Return [x, y] of the center of cell containing provided text 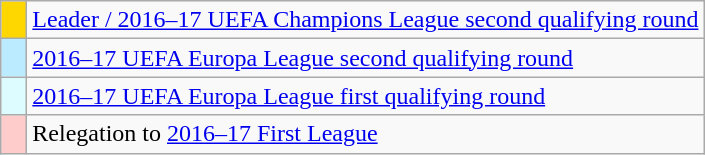
2016–17 UEFA Europa League second qualifying round [366, 58]
Leader / 2016–17 UEFA Champions League second qualifying round [366, 20]
Relegation to 2016–17 First League [366, 134]
2016–17 UEFA Europa League first qualifying round [366, 96]
